Pinpoint the cell where the given text exists, returning its (x, y) midpoint coordinate. 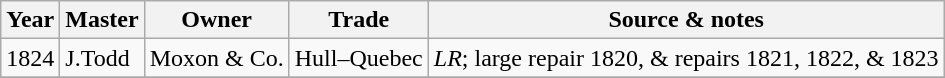
1824 (30, 58)
Moxon & Co. (216, 58)
Trade (358, 20)
LR; large repair 1820, & repairs 1821, 1822, & 1823 (686, 58)
Master (102, 20)
Hull–Quebec (358, 58)
J.Todd (102, 58)
Owner (216, 20)
Year (30, 20)
Source & notes (686, 20)
